Return [X, Y] of the center of cell containing provided text 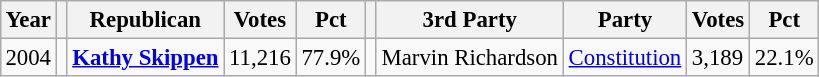
22.1% [784, 57]
3,189 [718, 57]
Constitution [624, 57]
Year [28, 20]
Marvin Richardson [470, 57]
2004 [28, 57]
11,216 [260, 57]
Kathy Skippen [146, 57]
Party [624, 20]
Republican [146, 20]
3rd Party [470, 20]
77.9% [330, 57]
